Determine the [X, Y] coordinate at the center of the cell enclosing the given text.  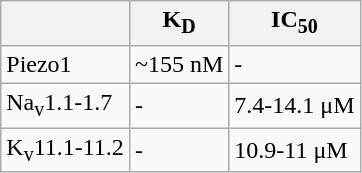
Kv11.1-11.2 [66, 150]
Piezo1 [66, 64]
Nav1.1-1.7 [66, 105]
7.4-14.1 μM [294, 105]
~155 nM [178, 64]
KD [178, 23]
IC50 [294, 23]
10.9-11 μM [294, 150]
